Provide the (X, Y) coordinate of the cell's center where the given text is located.  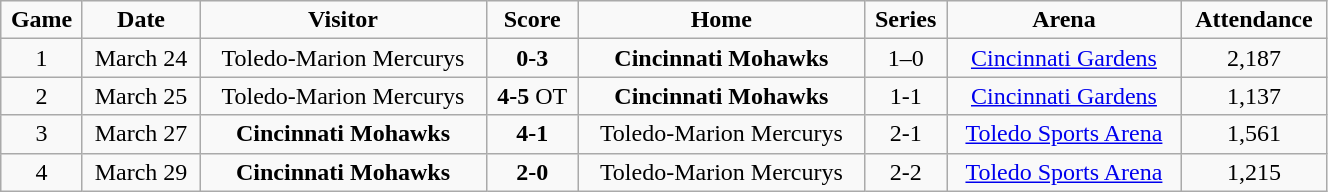
1,561 (1254, 134)
2 (42, 96)
Home (722, 20)
4-5 OT (532, 96)
1 (42, 58)
March 27 (140, 134)
Series (906, 20)
Arena (1064, 20)
1-1 (906, 96)
Attendance (1254, 20)
Visitor (344, 20)
Score (532, 20)
2-0 (532, 172)
3 (42, 134)
1–0 (906, 58)
1,137 (1254, 96)
4 (42, 172)
March 25 (140, 96)
2,187 (1254, 58)
4-1 (532, 134)
2-1 (906, 134)
2-2 (906, 172)
March 29 (140, 172)
0-3 (532, 58)
1,215 (1254, 172)
Date (140, 20)
March 24 (140, 58)
Game (42, 20)
